Find where the given text appears and provide that cell's center as (X, Y) coordinate. 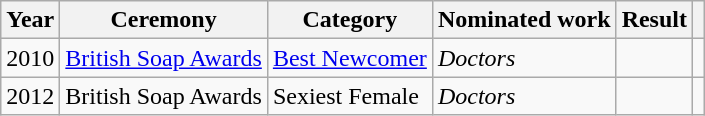
Result (654, 20)
Category (350, 20)
Sexiest Female (350, 96)
Year (30, 20)
Ceremony (164, 20)
2012 (30, 96)
Best Newcomer (350, 58)
2010 (30, 58)
Nominated work (524, 20)
